Return (X, Y) of the center of cell containing provided text 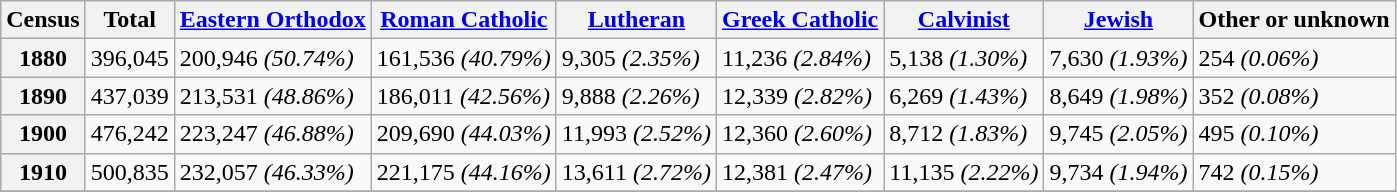
7,630 (1.93%) (1118, 58)
Jewish (1118, 20)
476,242 (130, 134)
213,531 (48.86%) (272, 96)
5,138 (1.30%) (964, 58)
9,745 (2.05%) (1118, 134)
437,039 (130, 96)
1910 (43, 172)
223,247 (46.88%) (272, 134)
9,305 (2.35%) (636, 58)
Total (130, 20)
12,381 (2.47%) (800, 172)
742 (0.15%) (1294, 172)
9,734 (1.94%) (1118, 172)
200,946 (50.74%) (272, 58)
Calvinist (964, 20)
11,135 (2.22%) (964, 172)
6,269 (1.43%) (964, 96)
12,360 (2.60%) (800, 134)
12,339 (2.82%) (800, 96)
Lutheran (636, 20)
209,690 (44.03%) (464, 134)
1880 (43, 58)
352 (0.08%) (1294, 96)
9,888 (2.26%) (636, 96)
11,236 (2.84%) (800, 58)
13,611 (2.72%) (636, 172)
1900 (43, 134)
8,712 (1.83%) (964, 134)
186,011 (42.56%) (464, 96)
Greek Catholic (800, 20)
396,045 (130, 58)
495 (0.10%) (1294, 134)
254 (0.06%) (1294, 58)
221,175 (44.16%) (464, 172)
1890 (43, 96)
161,536 (40.79%) (464, 58)
Other or unknown (1294, 20)
Eastern Orthodox (272, 20)
Roman Catholic (464, 20)
11,993 (2.52%) (636, 134)
Census (43, 20)
8,649 (1.98%) (1118, 96)
232,057 (46.33%) (272, 172)
500,835 (130, 172)
